Extract the (X, Y) coordinate from the center of the cell holding the provided text.  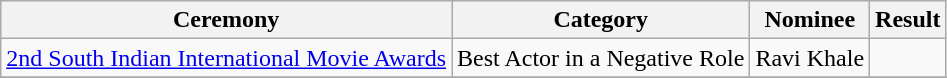
Best Actor in a Negative Role (601, 58)
Ceremony (226, 20)
Ravi Khale (810, 58)
Nominee (810, 20)
2nd South Indian International Movie Awards (226, 58)
Category (601, 20)
Result (908, 20)
